Determine the (X, Y) coordinate at the center of the cell enclosing the given text.  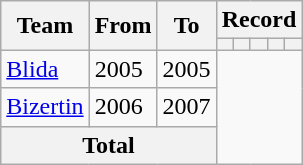
Team (45, 26)
Total (108, 145)
Bizertin (45, 107)
2006 (123, 107)
2007 (186, 107)
Blida (45, 69)
From (123, 26)
To (186, 26)
Record (259, 20)
